Determine the [X, Y] coordinate at the center of the cell enclosing the given text.  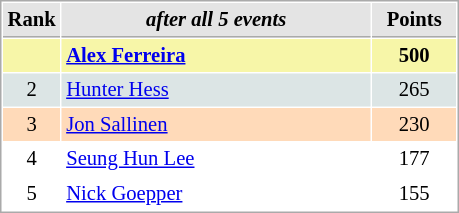
Nick Goepper [216, 194]
Seung Hun Lee [216, 158]
4 [32, 158]
Points [414, 20]
Jon Sallinen [216, 124]
265 [414, 90]
155 [414, 194]
500 [414, 56]
3 [32, 124]
5 [32, 194]
2 [32, 90]
Alex Ferreira [216, 56]
Hunter Hess [216, 90]
230 [414, 124]
after all 5 events [216, 20]
Rank [32, 20]
177 [414, 158]
